For the text-containing cell, return its midpoint in [x, y] coordinate format. 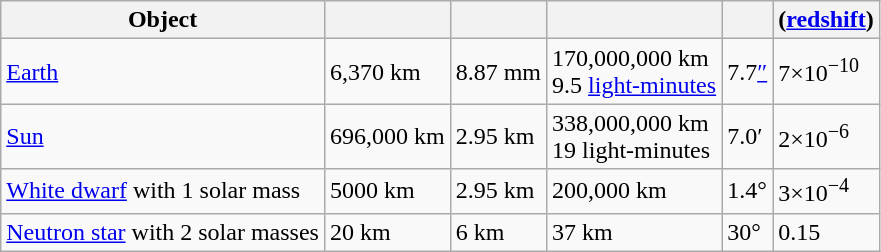
0.15 [826, 232]
Earth [163, 72]
3×10−4 [826, 192]
7.0′ [748, 136]
170,000,000 km9.5 light-minutes [634, 72]
338,000,000 km19 light-minutes [634, 136]
200,000 km [634, 192]
1.4° [748, 192]
30° [748, 232]
6,370 km [387, 72]
White dwarf with 1 solar mass [163, 192]
2×10−6 [826, 136]
6 km [498, 232]
37 km [634, 232]
5000 km [387, 192]
(redshift) [826, 20]
8.87 mm [498, 72]
Object [163, 20]
Sun [163, 136]
Neutron star with 2 solar masses [163, 232]
7×10−10 [826, 72]
7.7″ [748, 72]
696,000 km [387, 136]
20 km [387, 232]
